Return [X, Y] of the center of cell containing provided text 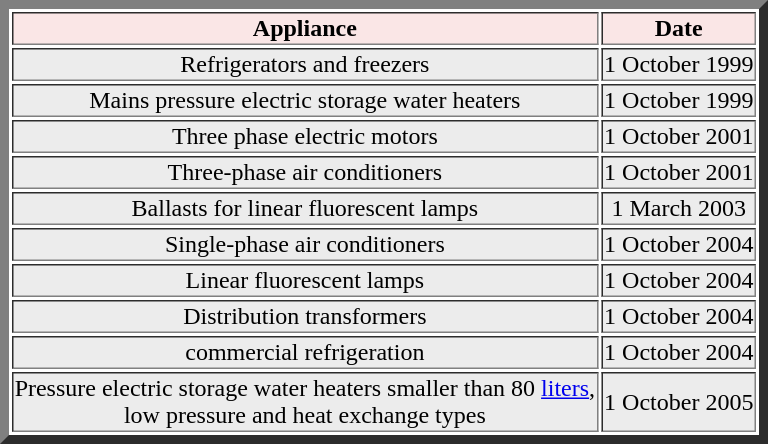
1 March 2003 [678, 208]
Three-phase air conditioners [305, 172]
Distribution transformers [305, 316]
1 October 2005 [678, 402]
Refrigerators and freezers [305, 64]
Mains pressure electric storage water heaters [305, 100]
Date [678, 28]
Linear fluorescent lamps [305, 280]
Appliance [305, 28]
Single-phase air conditioners [305, 244]
Pressure electric storage water heaters smaller than 80 liters, low pressure and heat exchange types [305, 402]
commercial refrigeration [305, 352]
Ballasts for linear fluorescent lamps [305, 208]
Three phase electric motors [305, 136]
